Extract the (x, y) coordinate from the center of the cell holding the provided text.  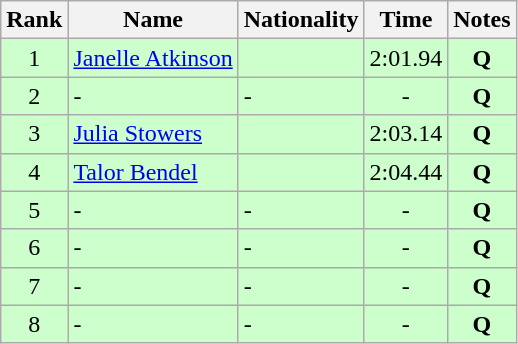
Nationality (301, 20)
7 (34, 286)
Name (153, 20)
5 (34, 210)
6 (34, 248)
2:01.94 (406, 58)
Julia Stowers (153, 134)
4 (34, 172)
Janelle Atkinson (153, 58)
2:03.14 (406, 134)
Notes (482, 20)
Rank (34, 20)
3 (34, 134)
Talor Bendel (153, 172)
2:04.44 (406, 172)
1 (34, 58)
Time (406, 20)
8 (34, 324)
2 (34, 96)
